Detect which cell encompasses the target text, then output its [X, Y] center coordinate. 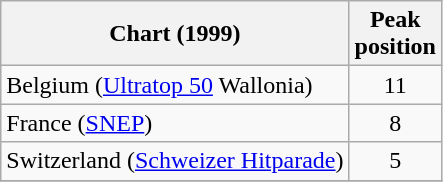
Belgium (Ultratop 50 Wallonia) [175, 85]
France (SNEP) [175, 123]
8 [395, 123]
Switzerland (Schweizer Hitparade) [175, 161]
11 [395, 85]
Chart (1999) [175, 34]
Peakposition [395, 34]
5 [395, 161]
